Determine the [x, y] coordinate at the center of the cell enclosing the given text.  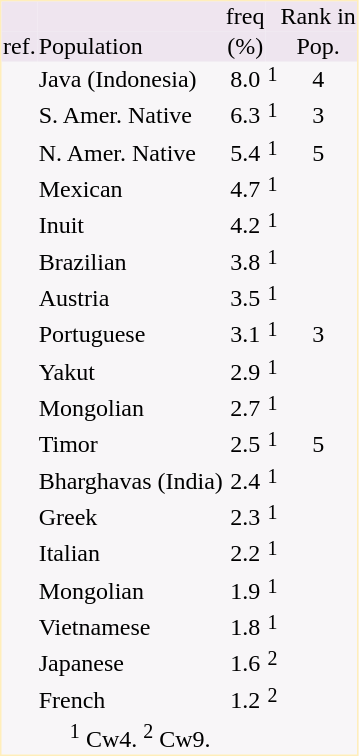
Bharghavas (India) [130, 481]
N. Amer. Native [130, 152]
1 Cw4. 2 Cw9. [140, 736]
Timor [130, 444]
2.2 [245, 554]
3.1 [245, 335]
5.4 [245, 152]
Yakut [130, 371]
3.5 [245, 298]
2.3 [245, 517]
Japanese [130, 663]
Greek [130, 517]
Austria [130, 298]
French [130, 700]
Rank in [318, 17]
1.6 [245, 663]
1.2 [245, 700]
S. Amer. Native [130, 116]
ref. [20, 47]
2.4 [245, 481]
Mexican [130, 189]
2.7 [245, 408]
3.8 [245, 262]
Vietnamese [130, 627]
4.7 [245, 189]
1.8 [245, 627]
Inuit [130, 225]
Java (Indonesia) [130, 80]
Brazilian [130, 262]
6.3 [245, 116]
Portuguese [130, 335]
4 [318, 80]
Italian [130, 554]
Pop. [318, 47]
8.0 [245, 80]
4.2 [245, 225]
Population [130, 47]
2.5 [245, 444]
2.9 [245, 371]
freq [245, 17]
(%) [245, 47]
1.9 [245, 590]
